Identify which cell holds the provided text, then report its [x, y] central coordinate. 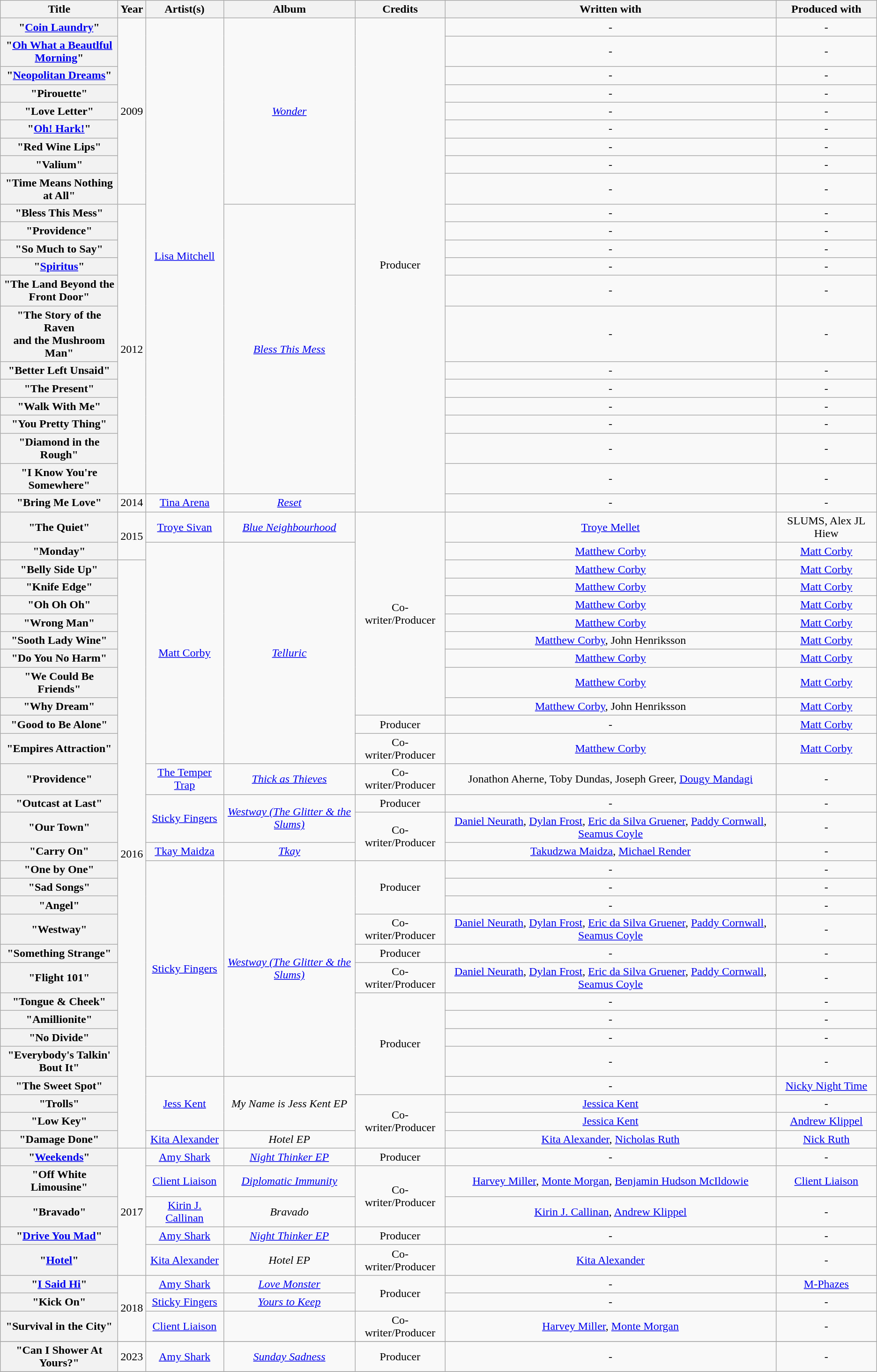
2023 [132, 1357]
"We Could Be Friends" [59, 682]
"Coin Laundry" [59, 27]
"Our Town" [59, 828]
Kita Alexander, Nicholas Ruth [611, 1139]
"Valium" [59, 164]
Tina Arena [185, 503]
SLUMS, Alex JL Hiew [826, 527]
Sunday Sadness [290, 1357]
Tkay Maidza [185, 851]
"You Pretty Thing" [59, 424]
Year [132, 9]
"Empires Attraction" [59, 749]
"Tongue & Cheek" [59, 1002]
"Red Wine Lips" [59, 147]
"So Much to Say" [59, 249]
"Good to Be Alone" [59, 724]
Nick Ruth [826, 1139]
"Hotel" [59, 1260]
Nicky Night Time [826, 1086]
"Do You No Harm" [59, 658]
Wonder [290, 112]
"I Said Hi" [59, 1284]
"Bravado" [59, 1212]
"Kick On" [59, 1302]
"Bless This Mess" [59, 213]
"Sooth Lady Wine" [59, 641]
The Temper Trap [185, 779]
"The Present" [59, 388]
"Oh Oh Oh" [59, 604]
Credits [400, 9]
"I Know You're Somewhere" [59, 479]
Harvey Miller, Monte Morgan [611, 1326]
"Neopolitan Dreams" [59, 75]
Jess Kent [185, 1104]
"The Story of the Ravenand the Mushroom Man" [59, 334]
2009 [132, 112]
"Bring Me Love" [59, 503]
"Monday" [59, 551]
"Pirouette" [59, 93]
"Amillionite" [59, 1020]
Harvey Miller, Monte Morgan, Benjamin Hudson McIldowie [611, 1181]
"Better Left Unsaid" [59, 371]
"The Sweet Spot" [59, 1086]
"Knife Edge" [59, 587]
Tkay [290, 851]
Bless This Mess [290, 349]
"Carry On" [59, 851]
Love Monster [290, 1284]
Blue Neighbourhood [290, 527]
"Westway" [59, 929]
2018 [132, 1308]
Title [59, 9]
"Wrong Man" [59, 623]
"Why Dream" [59, 707]
"Spiritus" [59, 267]
Diplomatic Immunity [290, 1181]
2017 [132, 1212]
Andrew Klippel [826, 1121]
Telluric [290, 653]
"Sad Songs" [59, 887]
"Walk With Me" [59, 406]
"Time Means Nothing at All" [59, 188]
"No Divide" [59, 1037]
"Belly Side Up" [59, 569]
Jonathon Aherne, Toby Dundas, Joseph Greer, Dougy Mandagi [611, 779]
Lisa Mitchell [185, 256]
2015 [132, 536]
"Something Strange" [59, 953]
2012 [132, 349]
"Off White Limousine" [59, 1181]
"Damage Done" [59, 1139]
"The Land Beyond theFront Door" [59, 291]
Written with [611, 9]
"Trolls" [59, 1104]
Troye Mellet [611, 527]
My Name is Jess Kent EP [290, 1104]
"Diamond in the Rough" [59, 448]
"Oh What a Beautlful Morning" [59, 52]
"Oh! Hark!" [59, 129]
Artist(s) [185, 9]
"Everybody's Talkin' Bout It" [59, 1062]
"Low Key" [59, 1121]
"Drive You Mad" [59, 1236]
Takudzwa Maidza, Michael Render [611, 851]
"Angel" [59, 905]
Thick as Thieves [290, 779]
M-Phazes [826, 1284]
Troye Sivan [185, 527]
Produced with [826, 9]
Kirin J. Callinan, Andrew Klippel [611, 1212]
Bravado [290, 1212]
Kirin J. Callinan [185, 1212]
"One by One" [59, 869]
"The Quiet" [59, 527]
2014 [132, 503]
"Love Letter" [59, 111]
"Can I Shower At Yours?" [59, 1357]
Album [290, 9]
2016 [132, 854]
Yours to Keep [290, 1302]
"Flight 101" [59, 977]
"Weekends" [59, 1157]
"Survival in the City" [59, 1326]
Reset [290, 503]
"Outcast at Last" [59, 803]
